From the cell containing the given text, extract its center point as [x, y] coordinate. 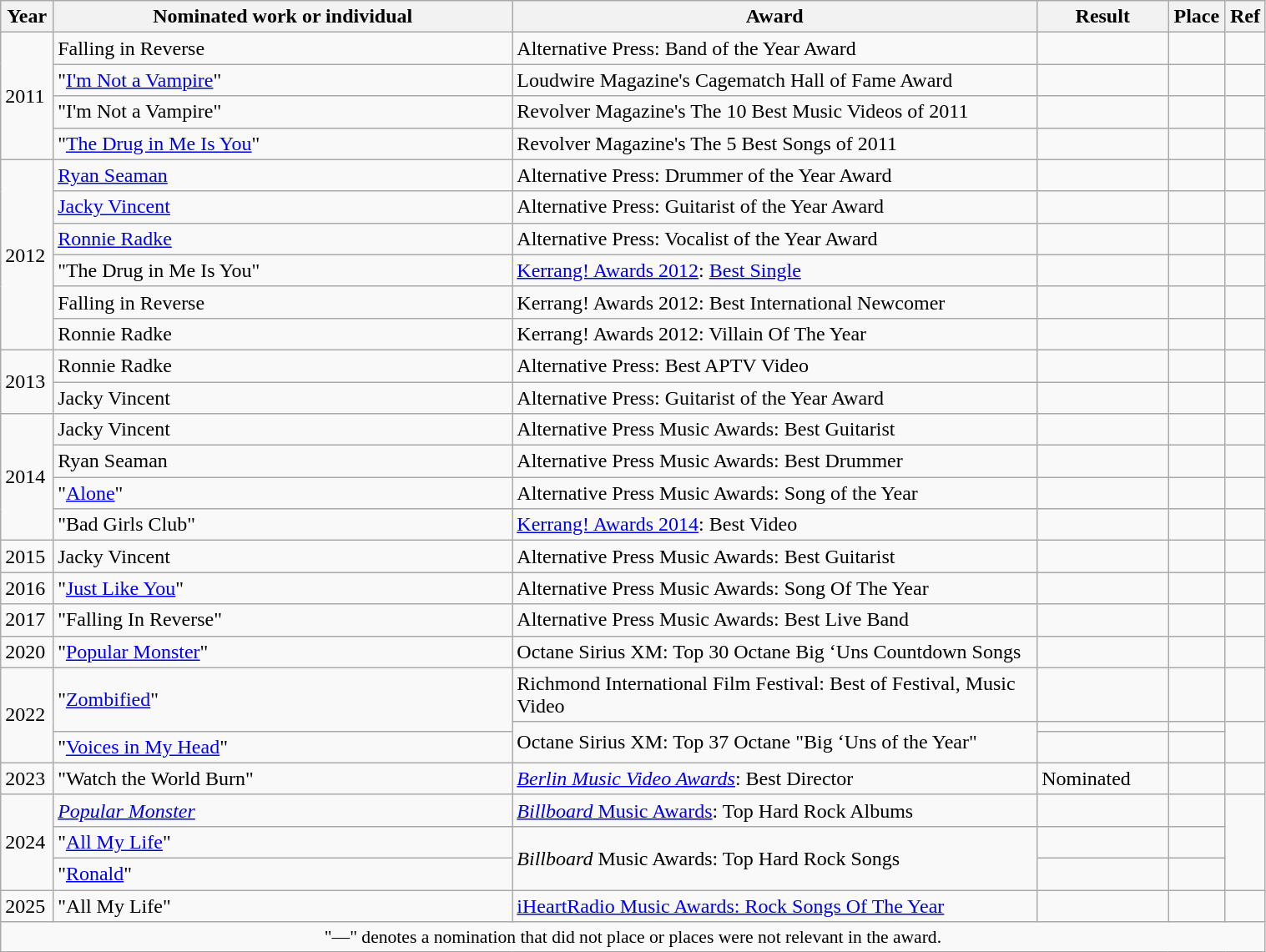
Alternative Press: Drummer of the Year Award [774, 175]
iHeartRadio Music Awards: Rock Songs Of The Year [774, 905]
Revolver Magazine's The 10 Best Music Videos of 2011 [774, 112]
"Just Like You" [283, 588]
Loudwire Magazine's Cagematch Hall of Fame Award [774, 80]
Nominated [1103, 778]
"Ronald" [283, 874]
Revolver Magazine's The 5 Best Songs of 2011 [774, 144]
Alternative Press Music Awards: Song Of The Year [774, 588]
2025 [27, 905]
Richmond International Film Festival: Best of Festival, Music Video [774, 694]
Alternative Press Music Awards: Song of the Year [774, 493]
2017 [27, 620]
Popular Monster [283, 810]
"Voices in My Head" [283, 747]
Alternative Press: Vocalist of the Year Award [774, 239]
2020 [27, 652]
2012 [27, 254]
Alternative Press Music Awards: Best Live Band [774, 620]
"Bad Girls Club" [283, 525]
Kerrang! Awards 2012: Villain Of The Year [774, 334]
Place [1197, 17]
Octane Sirius XM: Top 37 Octane "Big ‘Uns of the Year" [774, 743]
Award [774, 17]
Result [1103, 17]
Alternative Press: Best APTV Video [774, 365]
Alternative Press: Band of the Year Award [774, 48]
Ref [1245, 17]
Berlin Music Video Awards: Best Director [774, 778]
"Falling In Reverse" [283, 620]
Nominated work or individual [283, 17]
Billboard Music Awards: Top Hard Rock Songs [774, 858]
"—" denotes a nomination that did not place or places were not relevant in the award. [633, 937]
"Watch the World Burn" [283, 778]
Kerrang! Awards 2014: Best Video [774, 525]
Kerrang! Awards 2012: Best International Newcomer [774, 302]
2016 [27, 588]
"Zombified" [283, 699]
2022 [27, 715]
"Popular Monster" [283, 652]
2015 [27, 557]
2011 [27, 96]
"Alone" [283, 493]
2023 [27, 778]
2014 [27, 477]
2013 [27, 381]
Octane Sirius XM: Top 30 Octane Big ‘Uns Countdown Songs [774, 652]
Alternative Press Music Awards: Best Drummer [774, 461]
2024 [27, 842]
Billboard Music Awards: Top Hard Rock Albums [774, 810]
Kerrang! Awards 2012: Best Single [774, 270]
Year [27, 17]
